Determine the (X, Y) coordinate at the center of the cell enclosing the given text.  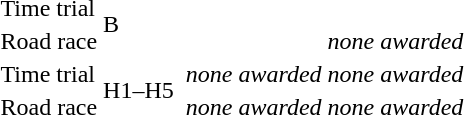
none awarded (254, 74)
